Find where the given text appears and provide that cell's center as [x, y] coordinate. 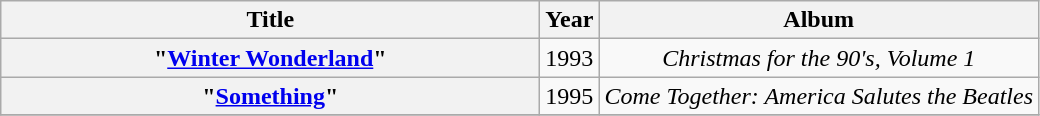
Year [570, 20]
"Something" [270, 96]
Come Together: America Salutes the Beatles [819, 96]
1993 [570, 58]
Album [819, 20]
1995 [570, 96]
"Winter Wonderland" [270, 58]
Christmas for the 90's, Volume 1 [819, 58]
Title [270, 20]
